Return the (X, Y) coordinate for the center point of the cell that contains the specified text.  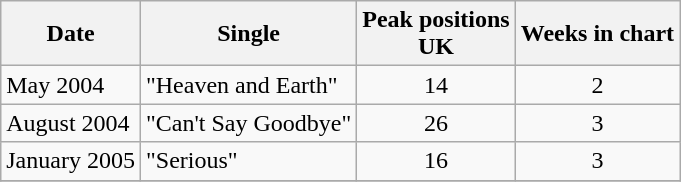
Weeks in chart (597, 34)
August 2004 (71, 123)
2 (597, 85)
"Serious" (248, 161)
"Can't Say Goodbye" (248, 123)
Peak positionsUK (436, 34)
May 2004 (71, 85)
26 (436, 123)
Date (71, 34)
January 2005 (71, 161)
"Heaven and Earth" (248, 85)
14 (436, 85)
Single (248, 34)
16 (436, 161)
